Return the (x, y) coordinate for the center point of the cell that contains the specified text.  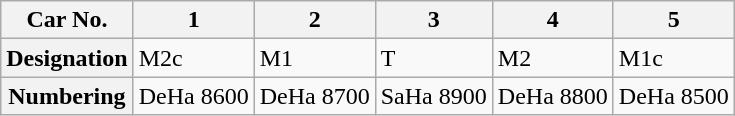
3 (434, 20)
4 (552, 20)
SaHa 8900 (434, 96)
M1 (314, 58)
Numbering (67, 96)
T (434, 58)
M1c (674, 58)
2 (314, 20)
DeHa 8700 (314, 96)
5 (674, 20)
Designation (67, 58)
DeHa 8600 (194, 96)
M2 (552, 58)
M2c (194, 58)
Car No. (67, 20)
1 (194, 20)
DeHa 8500 (674, 96)
DeHa 8800 (552, 96)
